For the text-containing cell, return its midpoint in [X, Y] coordinate format. 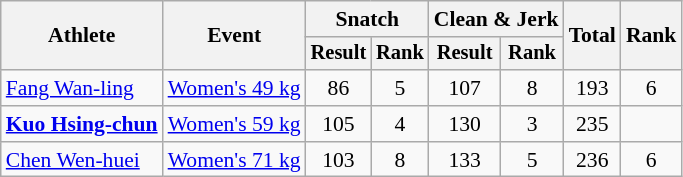
8 [532, 88]
3 [532, 124]
Fang Wan-ling [82, 88]
193 [592, 88]
Kuo Hsing-chun [82, 124]
Event [234, 36]
105 [339, 124]
Snatch [368, 19]
Athlete [82, 36]
107 [465, 88]
Total [592, 36]
4 [400, 124]
6 [652, 88]
Women's 59 kg [234, 124]
130 [465, 124]
Women's 49 kg [234, 88]
235 [592, 124]
Clean & Jerk [496, 19]
86 [339, 88]
5 [400, 88]
